Detect which cell encompasses the target text, then output its [X, Y] center coordinate. 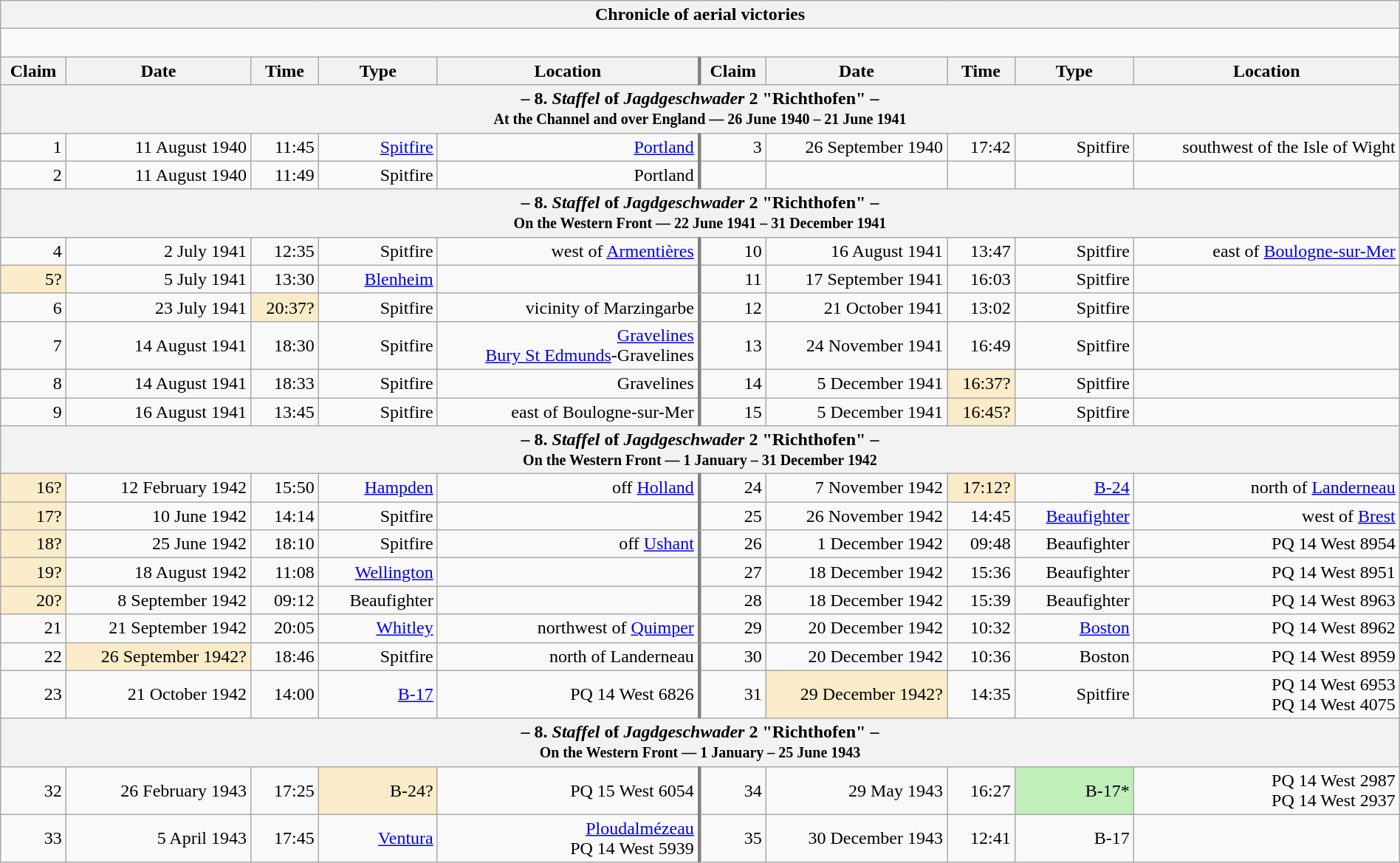
28 [732, 600]
10:32 [981, 628]
12:41 [981, 839]
15:39 [981, 600]
7 [34, 345]
5 April 1943 [158, 839]
26 November 1942 [857, 516]
18:30 [285, 345]
11 [732, 279]
34 [732, 790]
15:50 [285, 488]
13:45 [285, 411]
B-24? [378, 790]
PQ 14 West 8954 [1266, 544]
24 November 1941 [857, 345]
18 August 1942 [158, 572]
PQ 14 West 6953PQ 14 West 4075 [1266, 694]
22 [34, 656]
1 December 1942 [857, 544]
9 [34, 411]
12:35 [285, 251]
– 8. Staffel of Jagdgeschwader 2 "Richthofen" –At the Channel and over England — 26 June 1940 – 21 June 1941 [700, 109]
35 [732, 839]
13:02 [981, 307]
26 [732, 544]
19? [34, 572]
21 October 1941 [857, 307]
17 September 1941 [857, 279]
8 [34, 383]
3 [732, 147]
14:14 [285, 516]
8 September 1942 [158, 600]
– 8. Staffel of Jagdgeschwader 2 "Richthofen" –On the Western Front — 1 January – 31 December 1942 [700, 450]
13:47 [981, 251]
11:49 [285, 175]
23 [34, 694]
09:48 [981, 544]
Blenheim [378, 279]
10 [732, 251]
26 September 1940 [857, 147]
18:10 [285, 544]
10 June 1942 [158, 516]
29 May 1943 [857, 790]
PQ 14 West 2987PQ 14 West 2937 [1266, 790]
1 [34, 147]
17:45 [285, 839]
Whitley [378, 628]
5? [34, 279]
PloudalmézeauPQ 14 West 5939 [569, 839]
09:12 [285, 600]
25 June 1942 [158, 544]
16:27 [981, 790]
16? [34, 488]
29 [732, 628]
13 [732, 345]
northwest of Quimper [569, 628]
B-17* [1074, 790]
12 February 1942 [158, 488]
14:00 [285, 694]
20:37? [285, 307]
17? [34, 516]
B-24 [1074, 488]
16:37? [981, 383]
off Holland [569, 488]
18? [34, 544]
off Ushant [569, 544]
Gravelines [569, 383]
15:36 [981, 572]
15 [732, 411]
24 [732, 488]
11:45 [285, 147]
6 [34, 307]
20? [34, 600]
32 [34, 790]
17:12? [981, 488]
– 8. Staffel of Jagdgeschwader 2 "Richthofen" –On the Western Front — 1 January – 25 June 1943 [700, 743]
30 December 1943 [857, 839]
10:36 [981, 656]
2 [34, 175]
14:45 [981, 516]
PQ 14 West 8962 [1266, 628]
PQ 14 West 8951 [1266, 572]
7 November 1942 [857, 488]
13:30 [285, 279]
Hampden [378, 488]
31 [732, 694]
16:45? [981, 411]
17:42 [981, 147]
2 July 1941 [158, 251]
23 July 1941 [158, 307]
21 October 1942 [158, 694]
16:49 [981, 345]
PQ 14 West 8963 [1266, 600]
Wellington [378, 572]
17:25 [285, 790]
26 February 1943 [158, 790]
PQ 15 West 6054 [569, 790]
Ventura [378, 839]
14:35 [981, 694]
18:33 [285, 383]
25 [732, 516]
– 8. Staffel of Jagdgeschwader 2 "Richthofen" –On the Western Front — 22 June 1941 – 31 December 1941 [700, 213]
21 [34, 628]
west of Brest [1266, 516]
21 September 1942 [158, 628]
29 December 1942? [857, 694]
12 [732, 307]
18:46 [285, 656]
27 [732, 572]
southwest of the Isle of Wight [1266, 147]
4 [34, 251]
PQ 14 West 6826 [569, 694]
26 September 1942? [158, 656]
20:05 [285, 628]
33 [34, 839]
14 [732, 383]
PQ 14 West 8959 [1266, 656]
GravelinesBury St Edmunds-Gravelines [569, 345]
30 [732, 656]
16:03 [981, 279]
5 July 1941 [158, 279]
11:08 [285, 572]
Chronicle of aerial victories [700, 15]
west of Armentières [569, 251]
vicinity of Marzingarbe [569, 307]
